Extract the (X, Y) coordinate from the center of the cell holding the provided text.  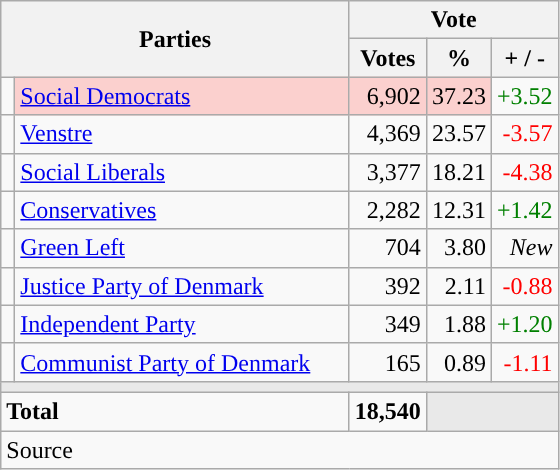
New (524, 248)
+3.52 (524, 96)
Venstre (182, 134)
1.88 (458, 324)
Social Democrats (182, 96)
18,540 (388, 411)
3.80 (458, 248)
+ / - (524, 58)
Conservatives (182, 210)
0.89 (458, 362)
Communist Party of Denmark (182, 362)
23.57 (458, 134)
6,902 (388, 96)
+1.42 (524, 210)
Source (280, 449)
Green Left (182, 248)
3,377 (388, 172)
-4.38 (524, 172)
-0.88 (524, 286)
Total (176, 411)
18.21 (458, 172)
37.23 (458, 96)
Parties (176, 39)
Independent Party (182, 324)
Votes (388, 58)
+1.20 (524, 324)
392 (388, 286)
-1.11 (524, 362)
2.11 (458, 286)
12.31 (458, 210)
4,369 (388, 134)
349 (388, 324)
-3.57 (524, 134)
165 (388, 362)
% (458, 58)
2,282 (388, 210)
Justice Party of Denmark (182, 286)
Vote (454, 20)
704 (388, 248)
Social Liberals (182, 172)
